Determine the (x, y) coordinate at the center of the cell enclosing the given text.  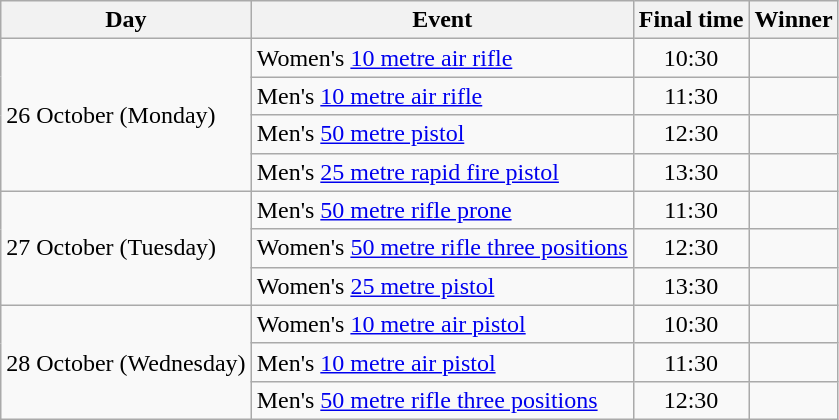
Men's 50 metre rifle prone (442, 210)
26 October (Monday) (126, 115)
Women's 10 metre air pistol (442, 324)
Men's 10 metre air pistol (442, 362)
28 October (Wednesday) (126, 362)
Event (442, 20)
Women's 25 metre pistol (442, 286)
Women's 50 metre rifle three positions (442, 248)
Men's 50 metre rifle three positions (442, 400)
27 October (Tuesday) (126, 248)
Men's 10 metre air rifle (442, 96)
Men's 50 metre pistol (442, 134)
Final time (691, 20)
Winner (794, 20)
Day (126, 20)
Men's 25 metre rapid fire pistol (442, 172)
Women's 10 metre air rifle (442, 58)
